Extract the (x, y) coordinate from the center of the cell holding the provided text.  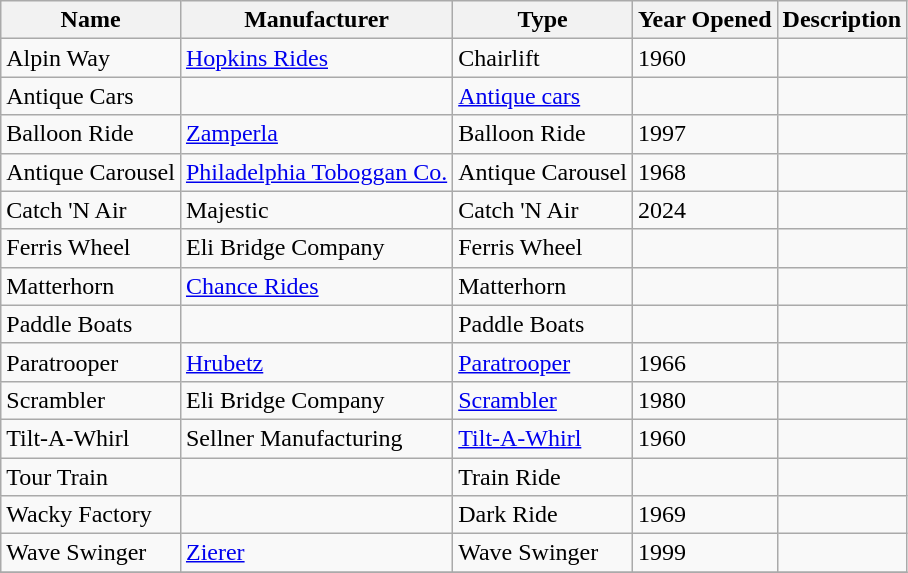
1997 (704, 134)
Hopkins Rides (316, 58)
Chance Rides (316, 286)
Alpin Way (91, 58)
1969 (704, 515)
Hrubetz (316, 362)
1968 (704, 172)
Chairlift (543, 58)
Antique cars (543, 96)
1966 (704, 362)
Philadelphia Toboggan Co. (316, 172)
Name (91, 20)
Train Ride (543, 477)
Dark Ride (543, 515)
Antique Cars (91, 96)
Type (543, 20)
Sellner Manufacturing (316, 438)
Year Opened (704, 20)
Wacky Factory (91, 515)
Description (842, 20)
2024 (704, 210)
Majestic (316, 210)
1999 (704, 553)
Manufacturer (316, 20)
1980 (704, 400)
Tour Train (91, 477)
Zamperla (316, 134)
Zierer (316, 553)
